Find where the given text appears and provide that cell's center as (x, y) coordinate. 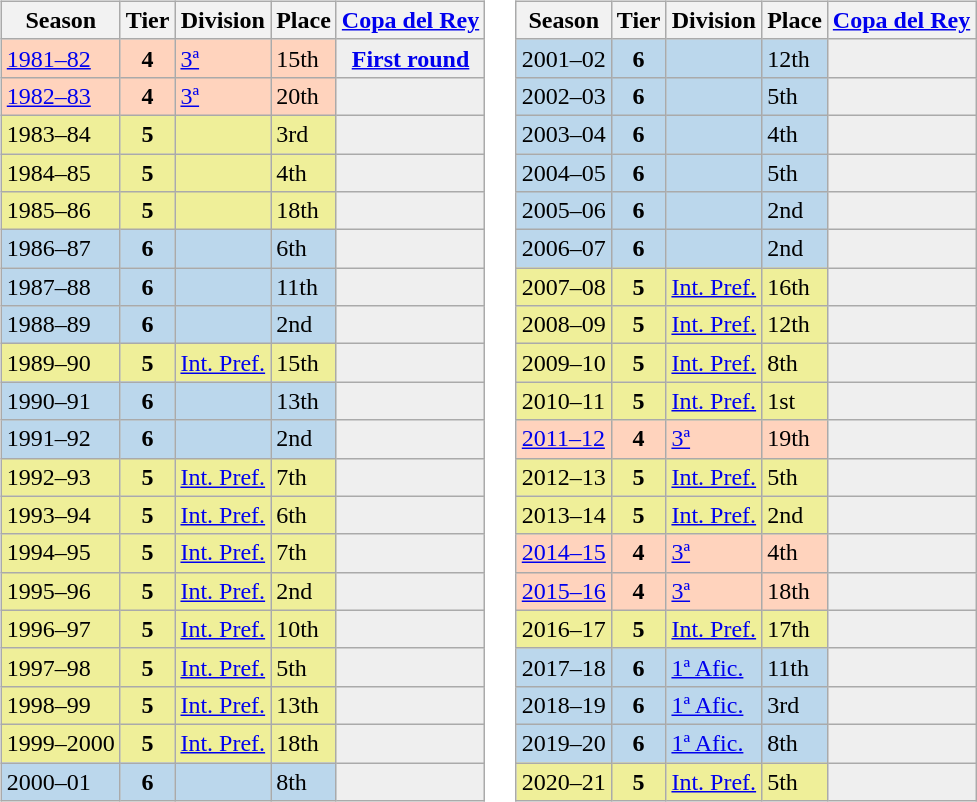
2010–11 (564, 401)
1993–94 (60, 515)
1995–96 (60, 591)
2003–04 (564, 134)
2009–10 (564, 363)
2017–18 (564, 667)
2007–08 (564, 287)
2015–16 (564, 591)
First round (410, 58)
1st (795, 401)
2012–13 (564, 477)
2018–19 (564, 705)
1997–98 (60, 667)
20th (304, 96)
2020–21 (564, 781)
1986–87 (60, 249)
2001–02 (564, 58)
2004–05 (564, 173)
17th (795, 629)
1981–82 (60, 58)
2006–07 (564, 249)
19th (795, 439)
1988–89 (60, 325)
1996–97 (60, 629)
2000–01 (60, 781)
1989–90 (60, 363)
2002–03 (564, 96)
1982–83 (60, 96)
2011–12 (564, 439)
2016–17 (564, 629)
1984–85 (60, 173)
10th (304, 629)
1991–92 (60, 439)
1994–95 (60, 553)
1987–88 (60, 287)
1992–93 (60, 477)
2019–20 (564, 743)
1985–86 (60, 211)
1998–99 (60, 705)
1983–84 (60, 134)
2008–09 (564, 325)
2005–06 (564, 211)
1999–2000 (60, 743)
16th (795, 287)
2013–14 (564, 515)
1990–91 (60, 401)
2014–15 (564, 553)
